Search for the cell housing the specified text and yield its (x, y) center coordinate. 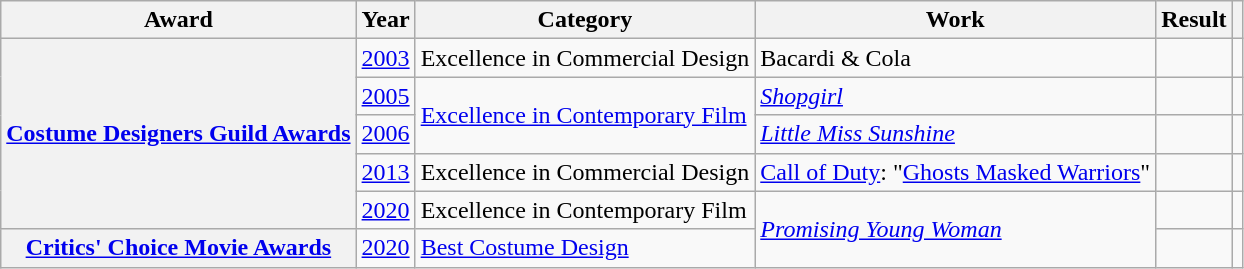
Work (956, 20)
Critics' Choice Movie Awards (178, 248)
2005 (386, 96)
Category (585, 20)
Little Miss Sunshine (956, 134)
Result (1194, 20)
Year (386, 20)
Bacardi & Cola (956, 58)
2013 (386, 172)
2003 (386, 58)
Award (178, 20)
Call of Duty: "Ghosts Masked Warriors" (956, 172)
Best Costume Design (585, 248)
2006 (386, 134)
Costume Designers Guild Awards (178, 134)
Promising Young Woman (956, 229)
Shopgirl (956, 96)
